Output the [X, Y] coordinate of the center of the cell containing the given text.  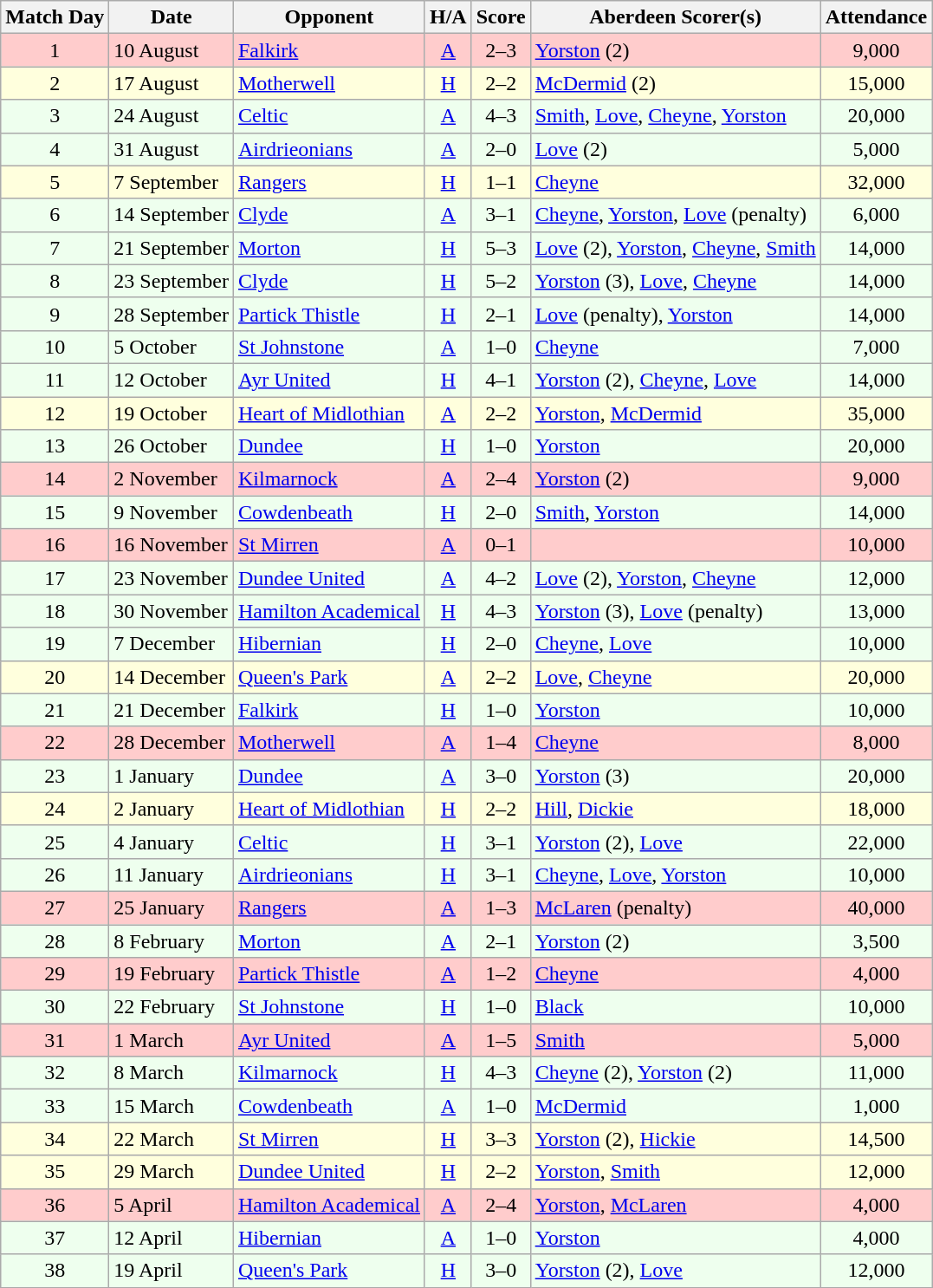
1,000 [876, 1106]
1 January [172, 776]
15,000 [876, 83]
7,000 [876, 347]
9 November [172, 512]
3,500 [876, 940]
12 [55, 413]
12 April [172, 1238]
Cheyne (2), Yorston (2) [676, 1073]
36 [55, 1205]
28 [55, 940]
8 March [172, 1073]
14 [55, 479]
17 [55, 578]
32 [55, 1073]
1–3 [501, 907]
24 August [172, 116]
Yorston (3), Love (penalty) [676, 611]
15 March [172, 1106]
29 [55, 974]
Yorston (3) [676, 776]
33 [55, 1106]
Cheyne, Love [676, 644]
Yorston (2), Cheyne, Love [676, 380]
Smith, Love, Cheyne, Yorston [676, 116]
Yorston, Smith [676, 1172]
21 [55, 710]
22 March [172, 1139]
10 August [172, 50]
Love (2) [676, 149]
McDermid [676, 1106]
9 [55, 314]
5 April [172, 1205]
19 February [172, 974]
1–5 [501, 1040]
4 January [172, 842]
38 [55, 1271]
11,000 [876, 1073]
21 December [172, 710]
22,000 [876, 842]
Yorston (2), Hickie [676, 1139]
20 [55, 677]
5–2 [501, 281]
13 [55, 446]
25 January [172, 907]
7 December [172, 644]
11 [55, 380]
1–4 [501, 743]
1–2 [501, 974]
31 August [172, 149]
5 [55, 182]
6 [55, 215]
16 November [172, 545]
26 October [172, 446]
10 [55, 347]
19 October [172, 413]
18 [55, 611]
Aberdeen Scorer(s) [676, 17]
2 November [172, 479]
Attendance [876, 17]
34 [55, 1139]
25 [55, 842]
12 October [172, 380]
14 September [172, 215]
23 September [172, 281]
4 [55, 149]
0–1 [501, 545]
H/A [448, 17]
17 August [172, 83]
8,000 [876, 743]
24 [55, 809]
Love (penalty), Yorston [676, 314]
32,000 [876, 182]
Hill, Dickie [676, 809]
18,000 [876, 809]
4–1 [501, 380]
23 [55, 776]
1 [55, 50]
37 [55, 1238]
Match Day [55, 17]
11 January [172, 875]
Love (2), Yorston, Cheyne [676, 578]
Cheyne, Yorston, Love (penalty) [676, 215]
28 September [172, 314]
2 [55, 83]
22 February [172, 1007]
35,000 [876, 413]
3–3 [501, 1139]
30 [55, 1007]
1 March [172, 1040]
2–3 [501, 50]
7 [55, 248]
1–1 [501, 182]
Black [676, 1007]
19 April [172, 1271]
14 December [172, 677]
31 [55, 1040]
Yorston, McLaren [676, 1205]
23 November [172, 578]
Score [501, 17]
5 October [172, 347]
8 February [172, 940]
Yorston (3), Love, Cheyne [676, 281]
28 December [172, 743]
22 [55, 743]
21 September [172, 248]
26 [55, 875]
Smith, Yorston [676, 512]
13,000 [876, 611]
Cheyne, Love, Yorston [676, 875]
Yorston, McDermid [676, 413]
27 [55, 907]
14,500 [876, 1139]
29 March [172, 1172]
16 [55, 545]
Love, Cheyne [676, 677]
Date [172, 17]
15 [55, 512]
McLaren (penalty) [676, 907]
6,000 [876, 215]
3 [55, 116]
Opponent [329, 17]
Smith [676, 1040]
5–3 [501, 248]
35 [55, 1172]
40,000 [876, 907]
30 November [172, 611]
McDermid (2) [676, 83]
19 [55, 644]
7 September [172, 182]
Love (2), Yorston, Cheyne, Smith [676, 248]
8 [55, 281]
4–2 [501, 578]
2 January [172, 809]
